Output the [X, Y] coordinate of the center of the cell containing the given text.  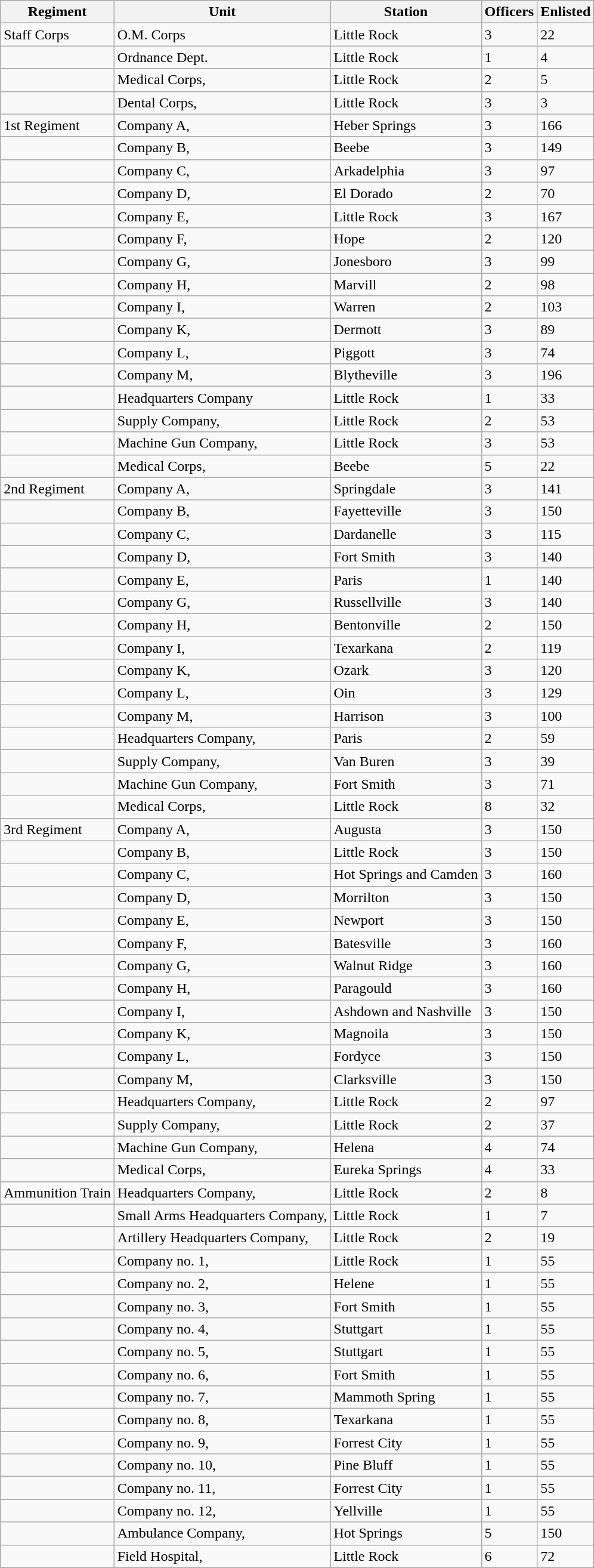
Augusta [406, 829]
Company no. 11, [222, 1488]
59 [565, 739]
Heber Springs [406, 125]
Springdale [406, 489]
Company no. 9, [222, 1443]
Bentonville [406, 625]
Dental Corps, [222, 103]
Ordnance Dept. [222, 57]
Staff Corps [57, 35]
Ashdown and Nashville [406, 1011]
149 [565, 148]
Company no. 4, [222, 1329]
2nd Regiment [57, 489]
Ozark [406, 671]
Unit [222, 12]
Helene [406, 1283]
Mammoth Spring [406, 1397]
Magnoila [406, 1034]
Company no. 2, [222, 1283]
Dardanelle [406, 534]
Company no. 7, [222, 1397]
89 [565, 330]
Company no. 6, [222, 1374]
100 [565, 716]
Field Hospital, [222, 1556]
71 [565, 784]
Officers [509, 12]
70 [565, 193]
Newport [406, 920]
Batesville [406, 943]
Hot Springs and Camden [406, 875]
115 [565, 534]
119 [565, 647]
3rd Regiment [57, 829]
103 [565, 307]
Paragould [406, 988]
Regiment [57, 12]
6 [509, 1556]
Company no. 5, [222, 1351]
98 [565, 285]
Fayetteville [406, 511]
Headquarters Company [222, 398]
O.M. Corps [222, 35]
Hot Springs [406, 1533]
167 [565, 216]
129 [565, 693]
Piggott [406, 353]
1st Regiment [57, 125]
Company no. 10, [222, 1465]
Clarksville [406, 1079]
Small Arms Headquarters Company, [222, 1215]
Eureka Springs [406, 1170]
32 [565, 807]
Company no. 8, [222, 1420]
Oin [406, 693]
Pine Bluff [406, 1465]
Russellville [406, 602]
Ammunition Train [57, 1193]
99 [565, 261]
39 [565, 761]
Company no. 3, [222, 1306]
Van Buren [406, 761]
Enlisted [565, 12]
Artillery Headquarters Company, [222, 1238]
Arkadelphia [406, 171]
Marvill [406, 285]
166 [565, 125]
Warren [406, 307]
141 [565, 489]
Station [406, 12]
196 [565, 375]
19 [565, 1238]
Walnut Ridge [406, 965]
Hope [406, 239]
Dermott [406, 330]
Fordyce [406, 1057]
Ambulance Company, [222, 1533]
Jonesboro [406, 261]
Yellville [406, 1511]
Harrison [406, 716]
Morrilton [406, 897]
Blytheville [406, 375]
El Dorado [406, 193]
Helena [406, 1147]
72 [565, 1556]
37 [565, 1125]
Company no. 12, [222, 1511]
Company no. 1, [222, 1261]
7 [565, 1215]
